Locate the cell with the specified text and output its [x, y] center coordinate. 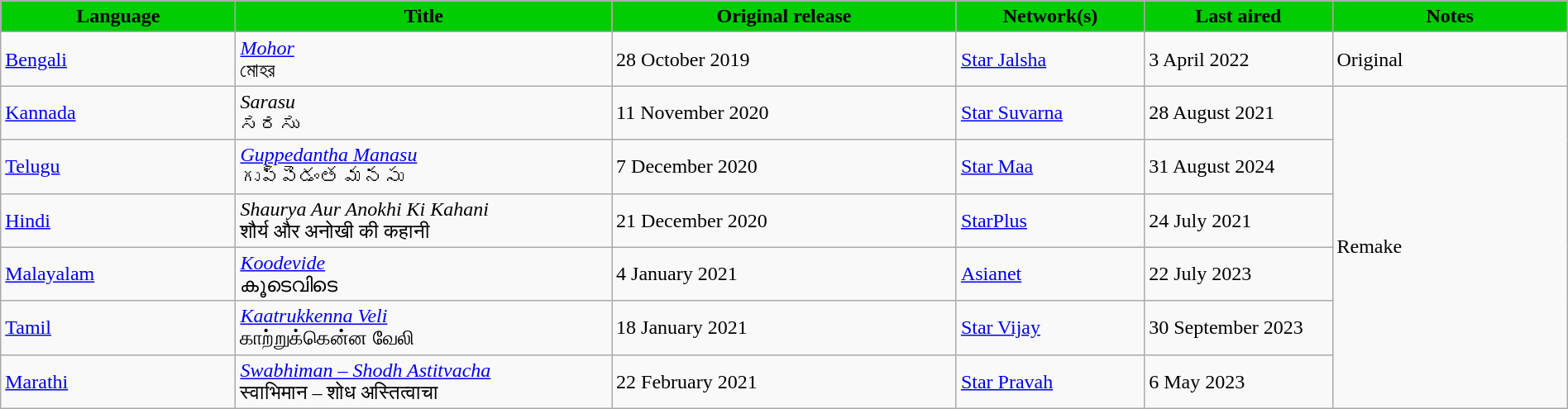
4 January 2021 [784, 274]
StarPlus [1050, 220]
Sarasu ಸರಸು [423, 112]
18 January 2021 [784, 327]
Last aired [1239, 17]
Star Maa [1050, 167]
Marathi [118, 382]
Shaurya Aur Anokhi Ki Kahani शौर्य और अनोखी की कहानी [423, 220]
Kannada [118, 112]
Star Pravah [1050, 382]
Guppedantha Manasu గుప్పెడంత మనసు [423, 167]
22 February 2021 [784, 382]
Asianet [1050, 274]
11 November 2020 [784, 112]
Telugu [118, 167]
31 August 2024 [1239, 167]
22 July 2023 [1239, 274]
3 April 2022 [1239, 59]
Hindi [118, 220]
Original [1450, 59]
Kaatrukkenna Veli காற்றுக்கென்ன வேலி [423, 327]
Star Vijay [1050, 327]
21 December 2020 [784, 220]
Language [118, 17]
24 July 2021 [1239, 220]
Remake [1450, 247]
Notes [1450, 17]
Koodevide കൂടെവിടെ [423, 274]
Star Suvarna [1050, 112]
Malayalam [118, 274]
Network(s) [1050, 17]
28 August 2021 [1239, 112]
Mohor মোহর [423, 59]
Tamil [118, 327]
Swabhiman – Shodh Astitvacha स्वाभिमान – शोध अस्तित्वाचा [423, 382]
28 October 2019 [784, 59]
Title [423, 17]
Bengali [118, 59]
30 September 2023 [1239, 327]
6 May 2023 [1239, 382]
Star Jalsha [1050, 59]
Original release [784, 17]
7 December 2020 [784, 167]
